Determine the [X, Y] coordinate at the center of the cell enclosing the given text.  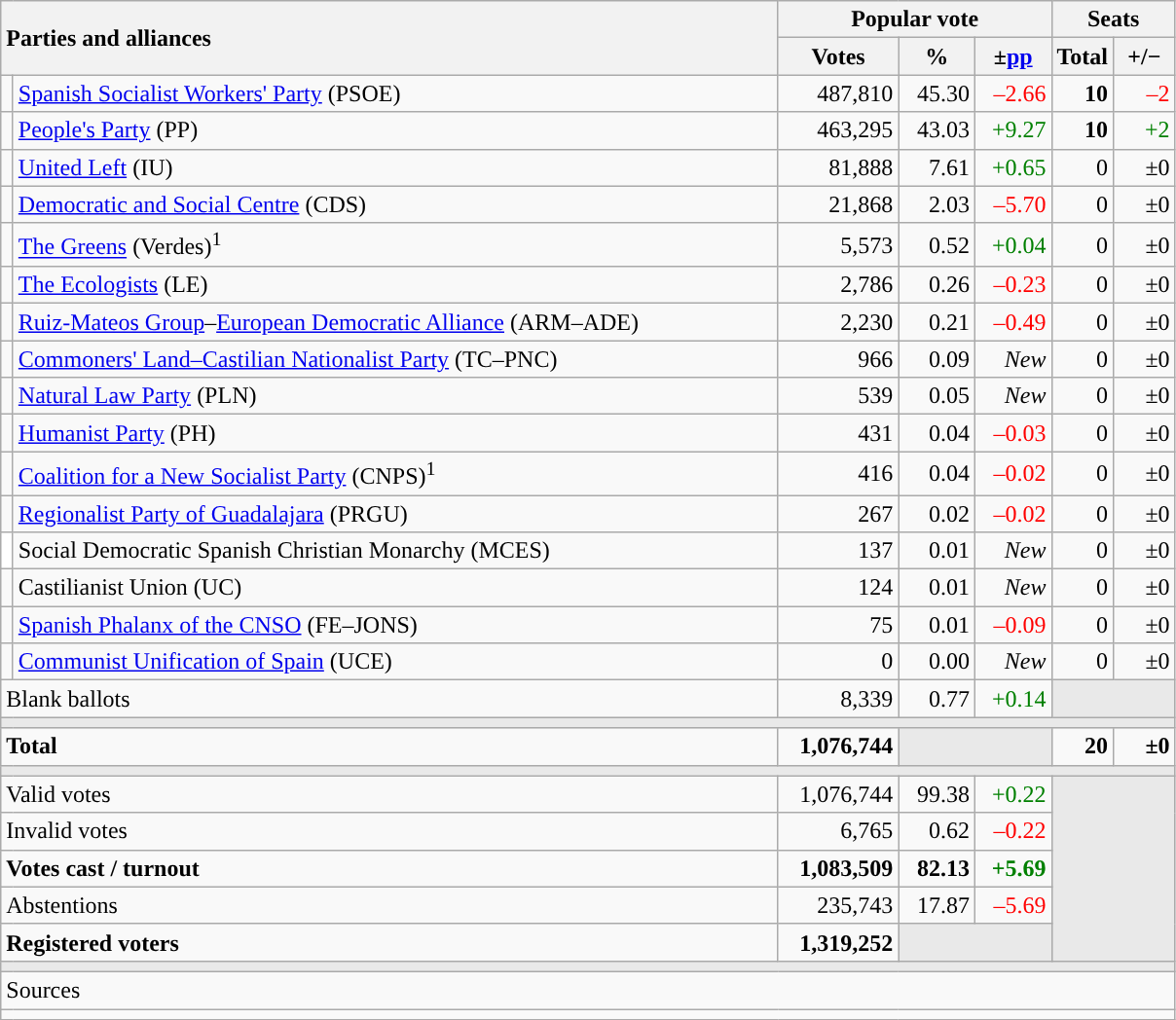
–0.23 [1012, 285]
Votes [838, 56]
1,319,252 [838, 942]
Humanist Party (PH) [395, 433]
1,083,509 [838, 868]
Coalition for a New Socialist Party (CNPS)1 [395, 473]
7.61 [937, 167]
Registered voters [389, 942]
Popular vote [915, 19]
–0.49 [1012, 322]
0.77 [937, 699]
124 [838, 588]
–2 [1145, 93]
0.09 [937, 359]
2.03 [937, 204]
20 [1083, 747]
Regionalist Party of Guadalajara (PRGU) [395, 514]
+9.27 [1012, 130]
0.21 [937, 322]
Seats [1114, 19]
Spanish Phalanx of the CNSO (FE–JONS) [395, 625]
+5.69 [1012, 868]
431 [838, 433]
82.13 [937, 868]
0.52 [937, 245]
–0.03 [1012, 433]
6,765 [838, 831]
+0.22 [1012, 794]
–5.70 [1012, 204]
±pp [1012, 56]
0.26 [937, 285]
Democratic and Social Centre (CDS) [395, 204]
The Ecologists (LE) [395, 285]
966 [838, 359]
+0.65 [1012, 167]
% [937, 56]
0.00 [937, 662]
0.02 [937, 514]
43.03 [937, 130]
–0.22 [1012, 831]
81,888 [838, 167]
0.62 [937, 831]
+/− [1145, 56]
Invalid votes [389, 831]
2,230 [838, 322]
463,295 [838, 130]
2,786 [838, 285]
21,868 [838, 204]
Social Democratic Spanish Christian Monarchy (MCES) [395, 551]
–2.66 [1012, 93]
+2 [1145, 130]
People's Party (PP) [395, 130]
–0.09 [1012, 625]
416 [838, 473]
Ruiz-Mateos Group–European Democratic Alliance (ARM–ADE) [395, 322]
487,810 [838, 93]
235,743 [838, 905]
+0.04 [1012, 245]
–5.69 [1012, 905]
Communist Unification of Spain (UCE) [395, 662]
Blank ballots [389, 699]
Spanish Socialist Workers' Party (PSOE) [395, 93]
17.87 [937, 905]
Castilianist Union (UC) [395, 588]
45.30 [937, 93]
5,573 [838, 245]
Commoners' Land–Castilian Nationalist Party (TC–PNC) [395, 359]
137 [838, 551]
0.05 [937, 396]
The Greens (Verdes)1 [395, 245]
Votes cast / turnout [389, 868]
267 [838, 514]
75 [838, 625]
+0.14 [1012, 699]
United Left (IU) [395, 167]
Abstentions [389, 905]
Sources [588, 990]
539 [838, 396]
Natural Law Party (PLN) [395, 396]
99.38 [937, 794]
Parties and alliances [389, 38]
8,339 [838, 699]
Valid votes [389, 794]
